From the cell containing the given text, extract its center point as [X, Y] coordinate. 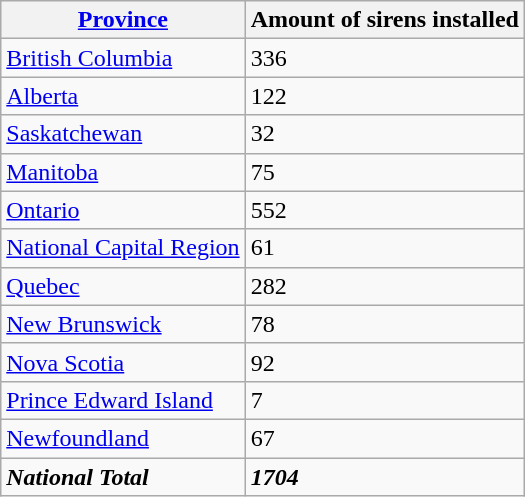
Province [123, 20]
7 [384, 400]
British Columbia [123, 58]
New Brunswick [123, 324]
282 [384, 286]
National Capital Region [123, 248]
National Total [123, 477]
336 [384, 58]
Manitoba [123, 172]
552 [384, 210]
61 [384, 248]
Quebec [123, 286]
Prince Edward Island [123, 400]
122 [384, 96]
Alberta [123, 96]
Nova Scotia [123, 362]
75 [384, 172]
92 [384, 362]
Newfoundland [123, 438]
67 [384, 438]
Amount of sirens installed [384, 20]
Saskatchewan [123, 134]
32 [384, 134]
78 [384, 324]
Ontario [123, 210]
1704 [384, 477]
